Identify which cell holds the provided text, then report its [x, y] central coordinate. 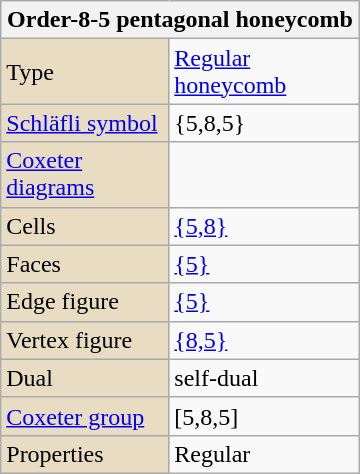
{5,8} [264, 226]
Coxeter group [85, 416]
Dual [85, 378]
Vertex figure [85, 340]
{5,8,5} [264, 123]
Cells [85, 226]
Type [85, 72]
Properties [85, 454]
[5,8,5] [264, 416]
Regular honeycomb [264, 72]
{8,5} [264, 340]
self-dual [264, 378]
Faces [85, 264]
Schläfli symbol [85, 123]
Coxeter diagrams [85, 174]
Order-8-5 pentagonal honeycomb [180, 20]
Edge figure [85, 302]
Regular [264, 454]
